For the text-containing cell, return its midpoint in (X, Y) coordinate format. 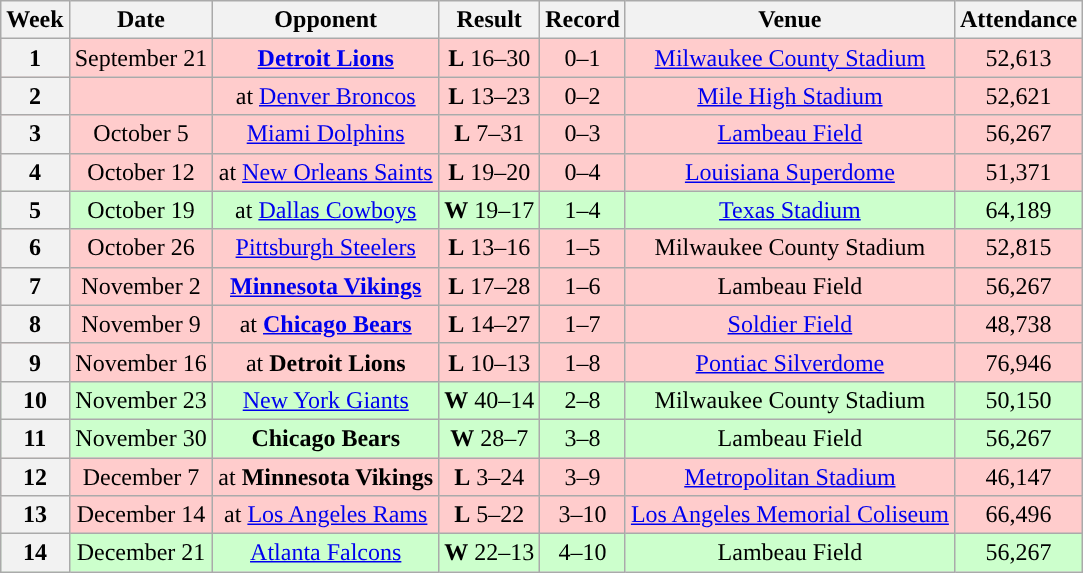
Pittsburgh Steelers (326, 248)
at Los Angeles Rams (326, 515)
Chicago Bears (326, 438)
November 2 (141, 286)
9 (35, 362)
12 (35, 477)
1–4 (583, 210)
Attendance (1018, 20)
3 (35, 134)
2–8 (583, 400)
at Chicago Bears (326, 324)
L 13–16 (490, 248)
October 12 (141, 172)
1–6 (583, 286)
Pontiac Silverdome (790, 362)
Texas Stadium (790, 210)
2 (35, 96)
at Detroit Lions (326, 362)
7 (35, 286)
November 30 (141, 438)
52,613 (1018, 58)
W 28–7 (490, 438)
Mile High Stadium (790, 96)
October 19 (141, 210)
50,150 (1018, 400)
Date (141, 20)
L 10–13 (490, 362)
L 17–28 (490, 286)
at New Orleans Saints (326, 172)
66,496 (1018, 515)
Atlanta Falcons (326, 553)
13 (35, 515)
at Minnesota Vikings (326, 477)
11 (35, 438)
Louisiana Superdome (790, 172)
L 3–24 (490, 477)
3–9 (583, 477)
Venue (790, 20)
L 19–20 (490, 172)
8 (35, 324)
14 (35, 553)
76,946 (1018, 362)
September 21 (141, 58)
4–10 (583, 553)
November 23 (141, 400)
Week (35, 20)
L 7–31 (490, 134)
46,147 (1018, 477)
L 14–27 (490, 324)
5 (35, 210)
L 5–22 (490, 515)
December 14 (141, 515)
1 (35, 58)
at Dallas Cowboys (326, 210)
October 5 (141, 134)
48,738 (1018, 324)
1–5 (583, 248)
1–8 (583, 362)
64,189 (1018, 210)
0–4 (583, 172)
Metropolitan Stadium (790, 477)
W 22–13 (490, 553)
4 (35, 172)
3–10 (583, 515)
Soldier Field (790, 324)
0–1 (583, 58)
51,371 (1018, 172)
Minnesota Vikings (326, 286)
New York Giants (326, 400)
52,815 (1018, 248)
W 40–14 (490, 400)
Miami Dolphins (326, 134)
1–7 (583, 324)
December 7 (141, 477)
0–2 (583, 96)
Detroit Lions (326, 58)
W 19–17 (490, 210)
Result (490, 20)
at Denver Broncos (326, 96)
6 (35, 248)
L 13–23 (490, 96)
3–8 (583, 438)
Opponent (326, 20)
Record (583, 20)
November 9 (141, 324)
10 (35, 400)
0–3 (583, 134)
L 16–30 (490, 58)
October 26 (141, 248)
December 21 (141, 553)
52,621 (1018, 96)
November 16 (141, 362)
Los Angeles Memorial Coliseum (790, 515)
